Extract the [X, Y] coordinate from the center of the cell holding the provided text.  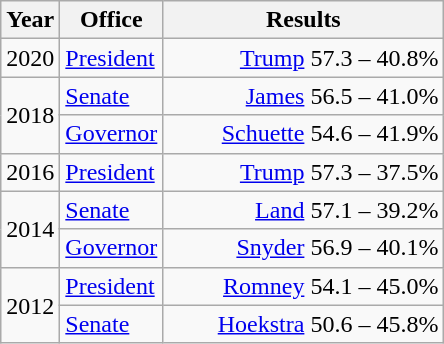
Trump 57.3 – 40.8% [304, 58]
2016 [30, 172]
2012 [30, 305]
Results [304, 20]
Office [112, 20]
Romney 54.1 – 45.0% [304, 286]
Schuette 54.6 – 41.9% [304, 134]
2020 [30, 58]
Snyder 56.9 – 40.1% [304, 248]
Trump 57.3 – 37.5% [304, 172]
James 56.5 – 41.0% [304, 96]
Hoekstra 50.6 – 45.8% [304, 324]
2018 [30, 115]
Land 57.1 – 39.2% [304, 210]
2014 [30, 229]
Year [30, 20]
